Pinpoint the cell where the given text exists, returning its (x, y) midpoint coordinate. 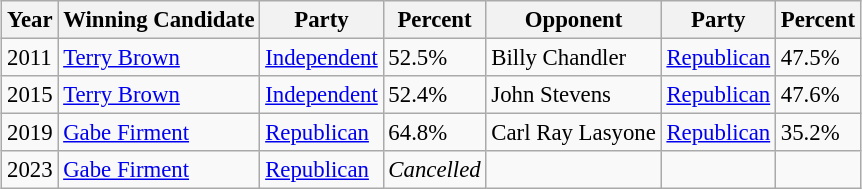
Opponent (574, 20)
Year (30, 20)
52.5% (434, 57)
Cancelled (434, 170)
2015 (30, 95)
Billy Chandler (574, 57)
35.2% (818, 133)
47.6% (818, 95)
64.8% (434, 133)
2019 (30, 133)
47.5% (818, 57)
52.4% (434, 95)
2023 (30, 170)
John Stevens (574, 95)
Winning Candidate (159, 20)
2011 (30, 57)
Carl Ray Lasyone (574, 133)
